Locate the cell with the specified text and output its (x, y) center coordinate. 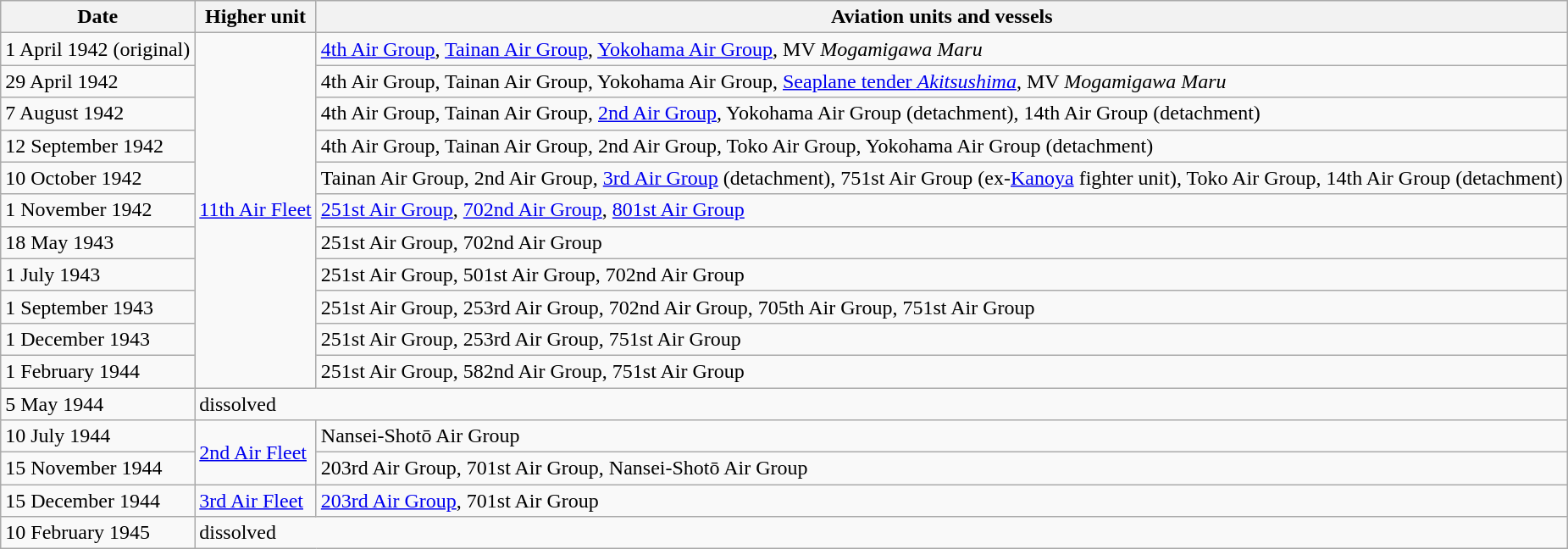
251st Air Group, 253rd Air Group, 702nd Air Group, 705th Air Group, 751st Air Group (942, 307)
1 September 1943 (98, 307)
12 September 1942 (98, 146)
29 April 1942 (98, 81)
10 July 1944 (98, 436)
7 August 1942 (98, 114)
15 November 1944 (98, 469)
1 February 1944 (98, 371)
1 November 1942 (98, 210)
5 May 1944 (98, 404)
Date (98, 17)
2nd Air Fleet (256, 452)
4th Air Group, Tainan Air Group, 2nd Air Group, Toko Air Group, Yokohama Air Group (detachment) (942, 146)
251st Air Group, 253rd Air Group, 751st Air Group (942, 339)
Higher unit (256, 17)
251st Air Group, 702nd Air Group, 801st Air Group (942, 210)
1 December 1943 (98, 339)
1 July 1943 (98, 274)
203rd Air Group, 701st Air Group (942, 501)
Tainan Air Group, 2nd Air Group, 3rd Air Group (detachment), 751st Air Group (ex-Kanoya fighter unit), Toko Air Group, 14th Air Group (detachment) (942, 178)
11th Air Fleet (256, 210)
1 April 1942 (original) (98, 49)
4th Air Group, Tainan Air Group, Yokohama Air Group, Seaplane tender Akitsushima, MV Mogamigawa Maru (942, 81)
15 December 1944 (98, 501)
251st Air Group, 501st Air Group, 702nd Air Group (942, 274)
18 May 1943 (98, 242)
10 October 1942 (98, 178)
10 February 1945 (98, 533)
251st Air Group, 582nd Air Group, 751st Air Group (942, 371)
4th Air Group, Tainan Air Group, Yokohama Air Group, MV Mogamigawa Maru (942, 49)
4th Air Group, Tainan Air Group, 2nd Air Group, Yokohama Air Group (detachment), 14th Air Group (detachment) (942, 114)
Aviation units and vessels (942, 17)
251st Air Group, 702nd Air Group (942, 242)
203rd Air Group, 701st Air Group, Nansei-Shotō Air Group (942, 469)
Nansei-Shotō Air Group (942, 436)
3rd Air Fleet (256, 501)
